For the text-containing cell, return its midpoint in [x, y] coordinate format. 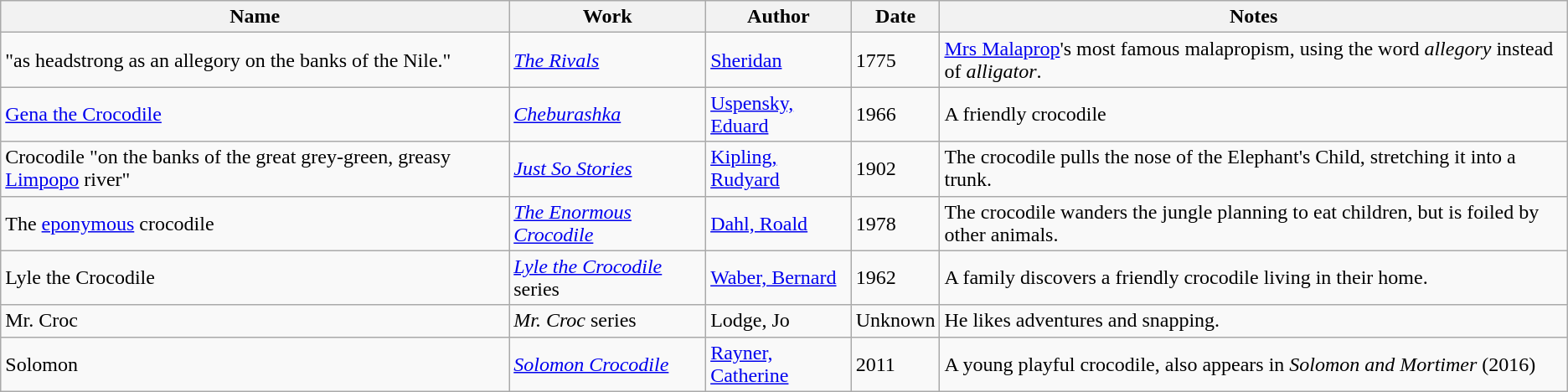
Date [895, 17]
Solomon [255, 364]
The eponymous crocodile [255, 223]
2011 [895, 364]
"as headstrong as an allegory on the banks of the Nile." [255, 60]
Crocodile "on the banks of the great grey-green, greasy Limpopo river" [255, 169]
Just So Stories [608, 169]
1775 [895, 60]
He likes adventures and snapping. [1253, 321]
The Enormous Crocodile [608, 223]
Solomon Crocodile [608, 364]
1978 [895, 223]
The crocodile pulls the nose of the Elephant's Child, stretching it into a trunk. [1253, 169]
Mrs Malaprop's most famous malapropism, using the word allegory instead of alligator. [1253, 60]
A young playful crocodile, also appears in Solomon and Mortimer (2016) [1253, 364]
Rayner, Catherine [779, 364]
1902 [895, 169]
Kipling, Rudyard [779, 169]
Notes [1253, 17]
A friendly crocodile [1253, 114]
1966 [895, 114]
Author [779, 17]
Mr. Croc [255, 321]
Name [255, 17]
Cheburashka [608, 114]
The crocodile wanders the jungle planning to eat children, but is foiled by other animals. [1253, 223]
Gena the Crocodile [255, 114]
1962 [895, 278]
Waber, Bernard [779, 278]
Work [608, 17]
Unknown [895, 321]
Uspensky, Eduard [779, 114]
A family discovers a friendly crocodile living in their home. [1253, 278]
Mr. Croc series [608, 321]
Sheridan [779, 60]
Dahl, Roald [779, 223]
Lyle the Crocodile series [608, 278]
Lyle the Crocodile [255, 278]
The Rivals [608, 60]
Lodge, Jo [779, 321]
